Identify which cell holds the provided text, then report its (X, Y) central coordinate. 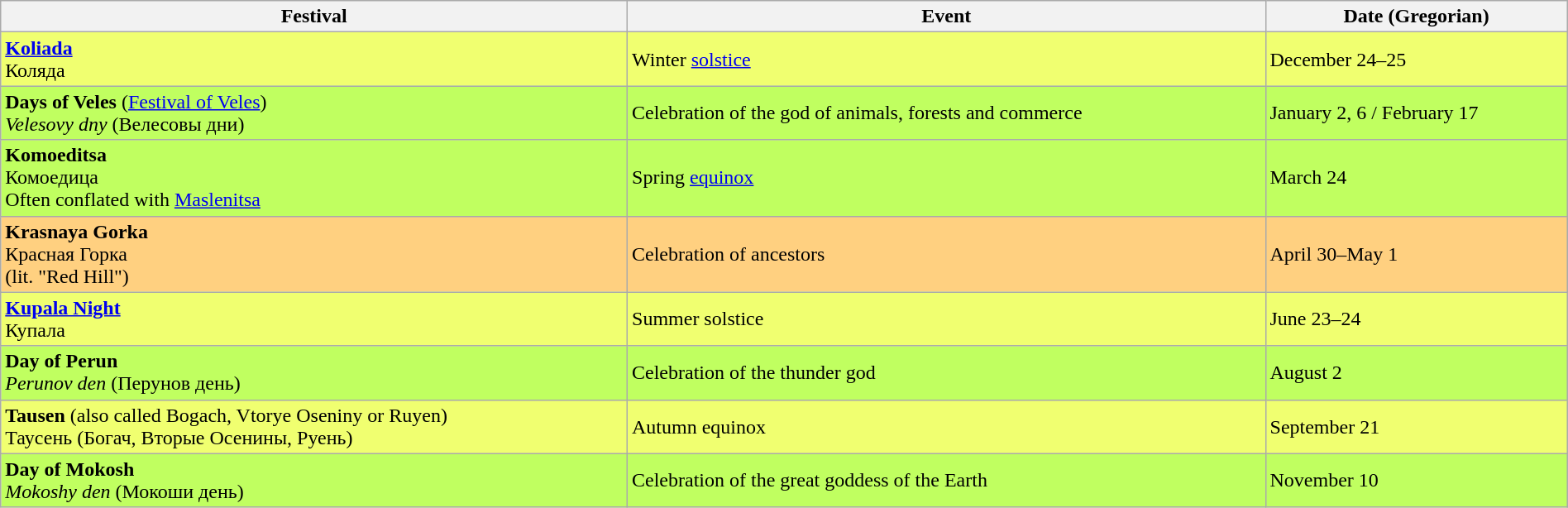
Winter solstice (946, 60)
November 10 (1416, 480)
Date (Gregorian) (1416, 17)
April 30–May 1 (1416, 254)
KoliadaКоляда (314, 60)
March 24 (1416, 178)
Celebration of the thunder god (946, 372)
Festival (314, 17)
Summer solstice (946, 319)
December 24–25 (1416, 60)
Day of PerunPerunov den (Перунов день) (314, 372)
June 23–24 (1416, 319)
August 2 (1416, 372)
Tausen (also called Bogach, Vtorye Oseniny or Ruyen)Таусень (Богач, Вторые Осенины, Руень) (314, 427)
Spring equinox (946, 178)
Celebration of ancestors (946, 254)
Day of MokoshMokoshy den (Мокоши день) (314, 480)
Autumn equinox (946, 427)
Event (946, 17)
Days of Veles (Festival of Veles)Velesovy dny (Велесовы дни) (314, 113)
Krasnaya GorkaКрасная Горка(lit. "Red Hill") (314, 254)
Celebration of the god of animals, forests and commerce (946, 113)
September 21 (1416, 427)
Kupala NightКупала (314, 319)
January 2, 6 / February 17 (1416, 113)
Celebration of the great goddess of the Earth (946, 480)
KomoeditsaКомоедицаOften conflated with Maslenitsa (314, 178)
